Capture the cell that displays the provided text and extract its [x, y] central coordinate. 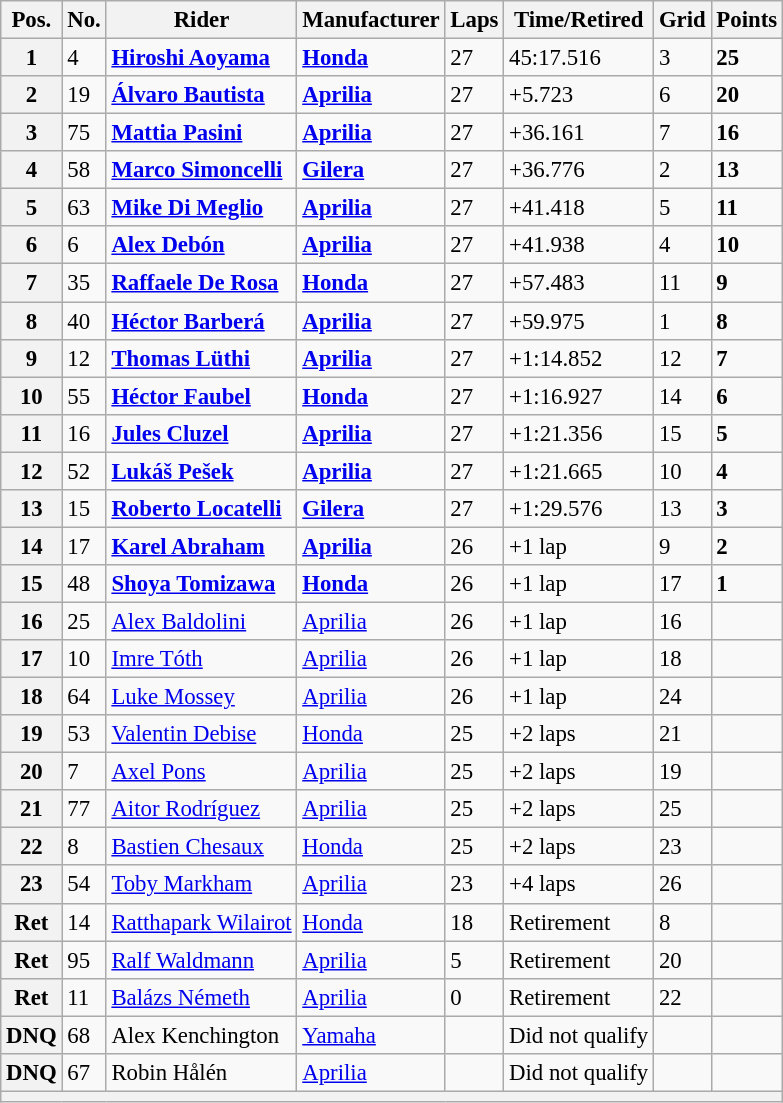
0 [474, 997]
Luke Mossey [202, 697]
Valentin Debise [202, 734]
Bastien Chesaux [202, 847]
63 [84, 208]
Mike Di Meglio [202, 208]
Alex Debón [202, 245]
Ralf Waldmann [202, 960]
54 [84, 885]
Yamaha [371, 1035]
48 [84, 584]
Rider [202, 20]
Shoya Tomizawa [202, 584]
Points [746, 20]
+1:29.576 [579, 509]
Hiroshi Aoyama [202, 58]
45:17.516 [579, 58]
Laps [474, 20]
Imre Tóth [202, 659]
Thomas Lüthi [202, 358]
Toby Markham [202, 885]
Héctor Barberá [202, 321]
77 [84, 809]
Axel Pons [202, 772]
64 [84, 697]
Héctor Faubel [202, 396]
Manufacturer [371, 20]
75 [84, 133]
67 [84, 1073]
Alex Baldolini [202, 621]
+1:21.665 [579, 471]
Ratthapark Wilairot [202, 922]
+59.975 [579, 321]
Alex Kenchington [202, 1035]
35 [84, 283]
+1:14.852 [579, 358]
+41.938 [579, 245]
58 [84, 170]
53 [84, 734]
Raffaele De Rosa [202, 283]
+36.161 [579, 133]
Álvaro Bautista [202, 95]
Lukáš Pešek [202, 471]
52 [84, 471]
+1:21.356 [579, 433]
+41.418 [579, 208]
Pos. [32, 20]
+5.723 [579, 95]
Mattia Pasini [202, 133]
+57.483 [579, 283]
24 [682, 697]
55 [84, 396]
Karel Abraham [202, 546]
Grid [682, 20]
Marco Simoncelli [202, 170]
68 [84, 1035]
Roberto Locatelli [202, 509]
Robin Hålén [202, 1073]
40 [84, 321]
No. [84, 20]
Balázs Németh [202, 997]
Jules Cluzel [202, 433]
+4 laps [579, 885]
+36.776 [579, 170]
Time/Retired [579, 20]
+1:16.927 [579, 396]
95 [84, 960]
Aitor Rodríguez [202, 809]
